Provide the (x, y) coordinate of the cell's center where the given text is located.  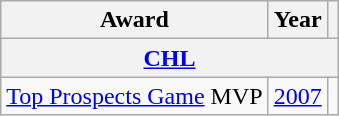
CHL (170, 58)
Award (134, 20)
2007 (298, 96)
Top Prospects Game MVP (134, 96)
Year (298, 20)
